Return the (X, Y) coordinate for the center point of the cell that contains the specified text.  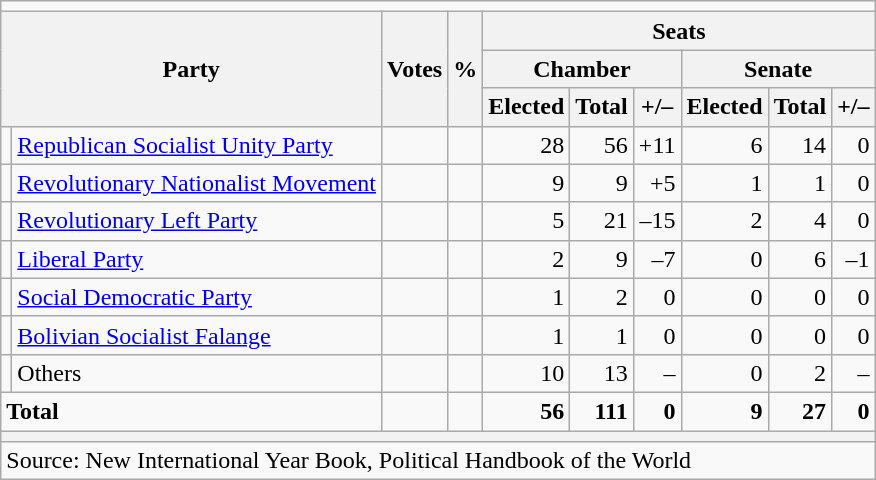
Liberal Party (197, 259)
111 (602, 411)
14 (800, 145)
Votes (414, 69)
+5 (657, 183)
–15 (657, 221)
–7 (657, 259)
Revolutionary Left Party (197, 221)
13 (602, 373)
10 (526, 373)
Chamber (582, 69)
Bolivian Socialist Falange (197, 335)
Seats (679, 31)
Source: New International Year Book, Political Handbook of the World (438, 461)
Others (197, 373)
Social Democratic Party (197, 297)
5 (526, 221)
27 (800, 411)
28 (526, 145)
+11 (657, 145)
Republican Socialist Unity Party (197, 145)
Party (192, 69)
Senate (778, 69)
Revolutionary Nationalist Movement (197, 183)
% (466, 69)
–1 (854, 259)
21 (602, 221)
4 (800, 221)
